Return [x, y] of the center of cell containing provided text 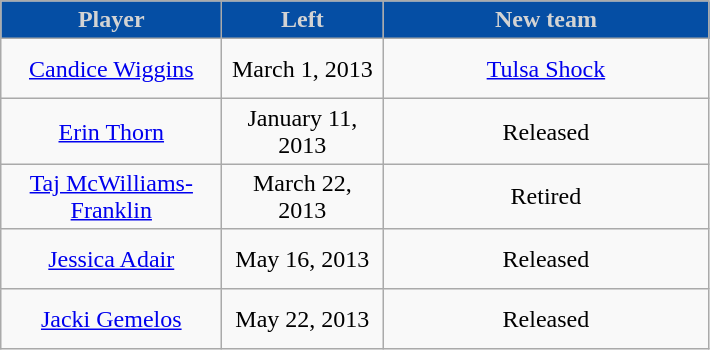
March 22, 2013 [302, 196]
Left [302, 20]
Erin Thorn [112, 132]
Retired [546, 196]
Candice Wiggins [112, 69]
Jacki Gemelos [112, 319]
Tulsa Shock [546, 69]
May 22, 2013 [302, 319]
Taj McWilliams-Franklin [112, 196]
Jessica Adair [112, 259]
May 16, 2013 [302, 259]
Player [112, 20]
January 11, 2013 [302, 132]
New team [546, 20]
March 1, 2013 [302, 69]
